Provide the [X, Y] coordinate of the cell's center where the given text is located.  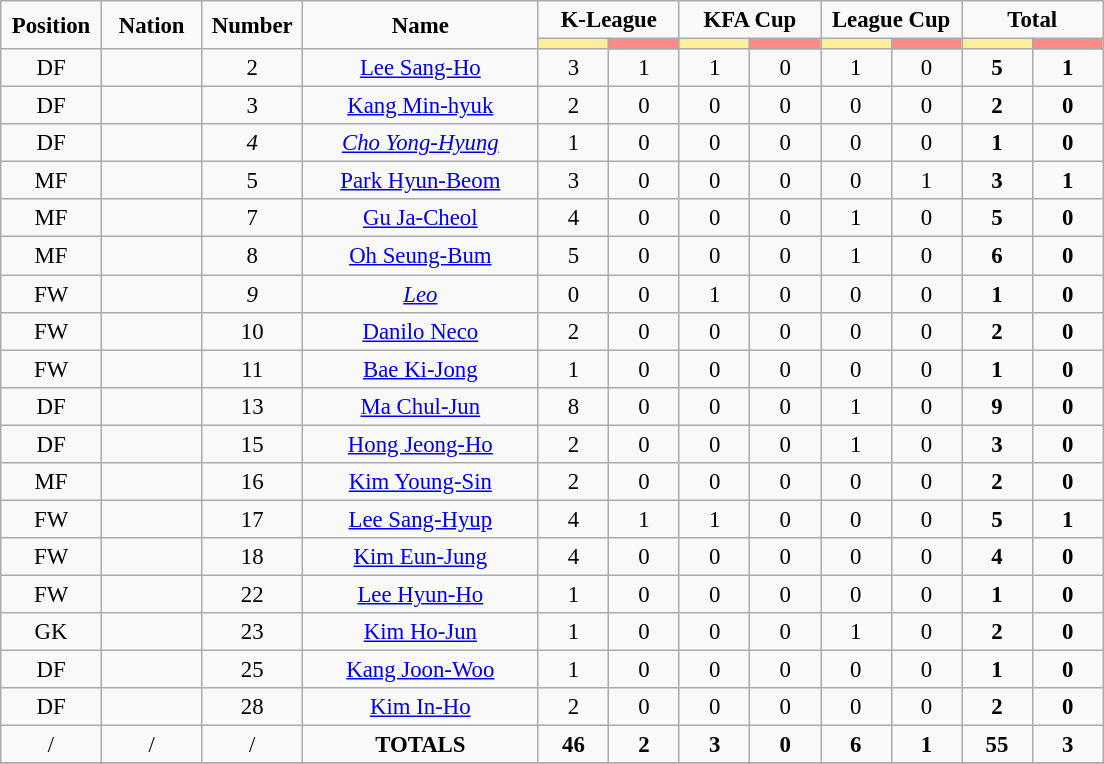
46 [574, 745]
Number [252, 25]
7 [252, 219]
KFA Cup [750, 20]
Cho Yong-Hyung [421, 143]
Kim Eun-Jung [421, 557]
K-League [608, 20]
22 [252, 594]
Park Hyun-Beom [421, 181]
16 [252, 482]
Hong Jeong-Ho [421, 444]
Kang Min-hyuk [421, 106]
Position [52, 25]
Kim In-Ho [421, 707]
55 [998, 745]
Danilo Neco [421, 331]
Oh Seung-Bum [421, 256]
Name [421, 25]
11 [252, 369]
Nation [152, 25]
Total [1032, 20]
18 [252, 557]
Leo [421, 294]
Kang Joon-Woo [421, 670]
GK [52, 632]
Gu Ja-Cheol [421, 219]
Bae Ki-Jong [421, 369]
Lee Sang-Hyup [421, 519]
Ma Chul-Jun [421, 406]
Lee Sang-Ho [421, 68]
Kim Ho-Jun [421, 632]
15 [252, 444]
25 [252, 670]
TOTALS [421, 745]
Kim Young-Sin [421, 482]
13 [252, 406]
League Cup [890, 20]
10 [252, 331]
23 [252, 632]
28 [252, 707]
Lee Hyun-Ho [421, 594]
17 [252, 519]
